Output the [X, Y] coordinate of the center of the cell containing the given text.  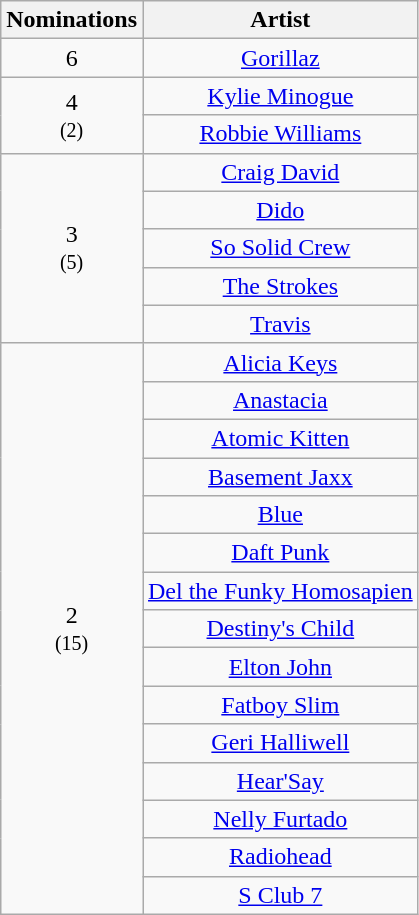
Blue [280, 515]
Alicia Keys [280, 362]
Atomic Kitten [280, 438]
Gorillaz [280, 58]
Robbie Williams [280, 134]
4(2) [72, 115]
Anastacia [280, 400]
Dido [280, 210]
So Solid Crew [280, 248]
Elton John [280, 667]
The Strokes [280, 286]
Daft Punk [280, 553]
S Club 7 [280, 895]
Nominations [72, 20]
6 [72, 58]
Del the Funky Homosapien [280, 591]
Nelly Furtado [280, 819]
Craig David [280, 172]
Hear'Say [280, 781]
Destiny's Child [280, 629]
Kylie Minogue [280, 96]
3(5) [72, 248]
Artist [280, 20]
Fatboy Slim [280, 705]
Basement Jaxx [280, 477]
2(15) [72, 628]
Geri Halliwell [280, 743]
Travis [280, 324]
Radiohead [280, 857]
